Locate the cell with the specified text and output its (X, Y) center coordinate. 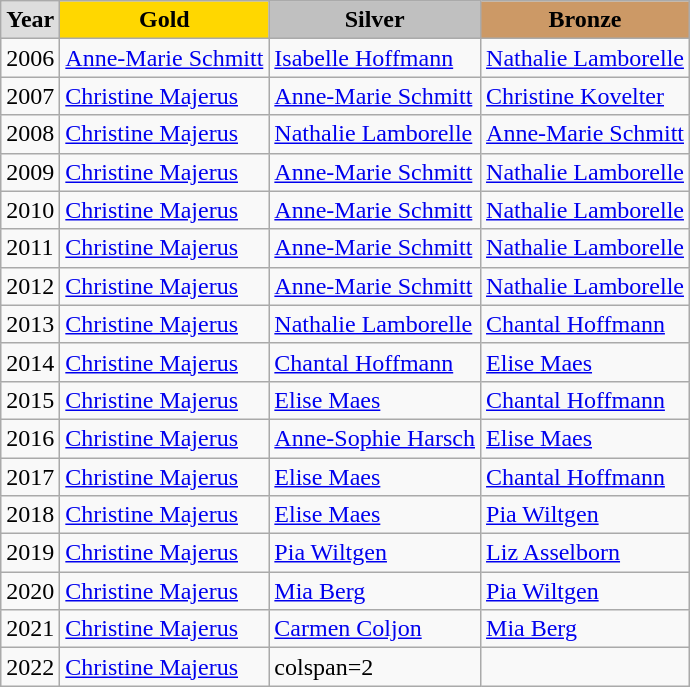
2006 (30, 58)
2012 (30, 286)
2011 (30, 248)
colspan=2 (375, 667)
Gold (164, 20)
Bronze (586, 20)
2020 (30, 591)
Anne-Sophie Harsch (375, 438)
2019 (30, 553)
2022 (30, 667)
2014 (30, 362)
2015 (30, 400)
2018 (30, 515)
Silver (375, 20)
2016 (30, 438)
Isabelle Hoffmann (375, 58)
Liz Asselborn (586, 553)
Year (30, 20)
2007 (30, 96)
2009 (30, 172)
Carmen Coljon (375, 629)
2013 (30, 324)
2008 (30, 134)
2017 (30, 477)
2010 (30, 210)
2021 (30, 629)
Christine Kovelter (586, 96)
